Return the [X, Y] coordinate for the center point of the cell that contains the specified text.  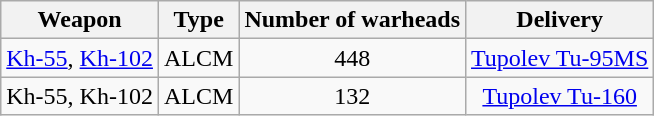
Number of warheads [352, 20]
132 [352, 96]
Weapon [80, 20]
Delivery [560, 20]
Type [198, 20]
Tupolev Tu-95MS [560, 58]
Tupolev Tu-160 [560, 96]
448 [352, 58]
